Search for the cell housing the specified text and yield its (X, Y) center coordinate. 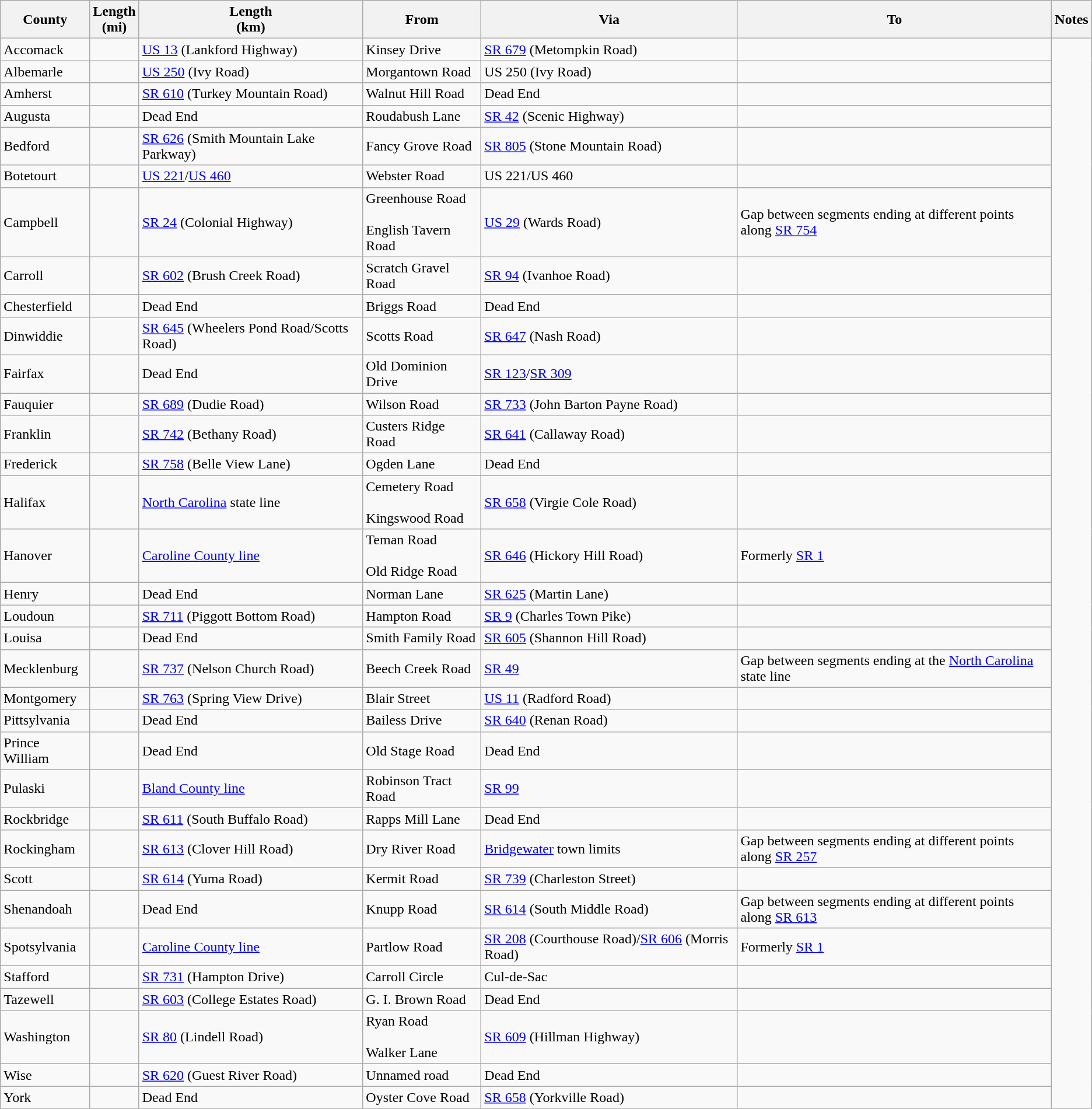
SR 614 (Yuma Road) (251, 879)
Gap between segments ending at different points along SR 754 (895, 222)
Old Dominion Drive (422, 373)
Frederick (45, 464)
Cemetery RoadKingswood Road (422, 502)
Spotsylvania (45, 947)
Rockbridge (45, 818)
SR 805 (Stone Mountain Road) (609, 146)
Kinsey Drive (422, 50)
US 11 (Radford Road) (609, 698)
Ryan RoadWalker Lane (422, 1037)
SR 626 (Smith Mountain Lake Parkway) (251, 146)
Kermit Road (422, 879)
SR 99 (609, 789)
Wise (45, 1075)
SR 42 (Scenic Highway) (609, 116)
Montgomery (45, 698)
Shenandoah (45, 909)
SR 620 (Guest River Road) (251, 1075)
Cul-de-Sac (609, 977)
SR 641 (Callaway Road) (609, 434)
Louisa (45, 638)
Gap between segments ending at different points along SR 257 (895, 848)
Length(mi) (114, 20)
US 13 (Lankford Highway) (251, 50)
Fairfax (45, 373)
Gap between segments ending at different points along SR 613 (895, 909)
Dinwiddie (45, 336)
Blair Street (422, 698)
Notes (1072, 20)
Henry (45, 594)
Amherst (45, 94)
SR 614 (South Middle Road) (609, 909)
Rapps Mill Lane (422, 818)
SR 610 (Turkey Mountain Road) (251, 94)
Roudabush Lane (422, 116)
Partlow Road (422, 947)
SR 603 (College Estates Road) (251, 999)
G. I. Brown Road (422, 999)
Briggs Road (422, 306)
SR 679 (Metompkin Road) (609, 50)
Botetourt (45, 176)
Wilson Road (422, 404)
Via (609, 20)
Hampton Road (422, 616)
Bedford (45, 146)
SR 758 (Belle View Lane) (251, 464)
Mecklenburg (45, 669)
SR 645 (Wheelers Pond Road/Scotts Road) (251, 336)
Hanover (45, 556)
Oyster Cove Road (422, 1097)
SR 689 (Dudie Road) (251, 404)
SR 658 (Yorkville Road) (609, 1097)
Bailess Drive (422, 720)
SR 123/SR 309 (609, 373)
SR 625 (Martin Lane) (609, 594)
Scott (45, 879)
Scratch Gravel Road (422, 275)
SR 611 (South Buffalo Road) (251, 818)
SR 763 (Spring View Drive) (251, 698)
SR 613 (Clover Hill Road) (251, 848)
To (895, 20)
SR 602 (Brush Creek Road) (251, 275)
Bridgewater town limits (609, 848)
Carroll Circle (422, 977)
Smith Family Road (422, 638)
Custers Ridge Road (422, 434)
Pulaski (45, 789)
Chesterfield (45, 306)
Greenhouse RoadEnglish Tavern Road (422, 222)
US 29 (Wards Road) (609, 222)
SR 49 (609, 669)
Ogden Lane (422, 464)
SR 80 (Lindell Road) (251, 1037)
Unnamed road (422, 1075)
Webster Road (422, 176)
SR 711 (Piggott Bottom Road) (251, 616)
SR 739 (Charleston Street) (609, 879)
SR 605 (Shannon Hill Road) (609, 638)
Rockingham (45, 848)
Loudoun (45, 616)
Teman RoadOld Ridge Road (422, 556)
Beech Creek Road (422, 669)
Franklin (45, 434)
SR 658 (Virgie Cole Road) (609, 502)
County (45, 20)
Augusta (45, 116)
York (45, 1097)
SR 640 (Renan Road) (609, 720)
Fauquier (45, 404)
SR 94 (Ivanhoe Road) (609, 275)
Walnut Hill Road (422, 94)
SR 733 (John Barton Payne Road) (609, 404)
Old Stage Road (422, 750)
SR 737 (Nelson Church Road) (251, 669)
Campbell (45, 222)
SR 609 (Hillman Highway) (609, 1037)
Scotts Road (422, 336)
North Carolina state line (251, 502)
SR 208 (Courthouse Road)/SR 606 (Morris Road) (609, 947)
Norman Lane (422, 594)
SR 9 (Charles Town Pike) (609, 616)
Prince William (45, 750)
SR 742 (Bethany Road) (251, 434)
Length(km) (251, 20)
Washington (45, 1037)
From (422, 20)
Tazewell (45, 999)
Morgantown Road (422, 72)
SR 647 (Nash Road) (609, 336)
Carroll (45, 275)
Halifax (45, 502)
Stafford (45, 977)
Albemarle (45, 72)
Robinson Tract Road (422, 789)
Accomack (45, 50)
Fancy Grove Road (422, 146)
Gap between segments ending at the North Carolina state line (895, 669)
Knupp Road (422, 909)
SR 646 (Hickory Hill Road) (609, 556)
Bland County line (251, 789)
Dry River Road (422, 848)
SR 24 (Colonial Highway) (251, 222)
Pittsylvania (45, 720)
SR 731 (Hampton Drive) (251, 977)
